Find where the given text appears and provide that cell's center as [x, y] coordinate. 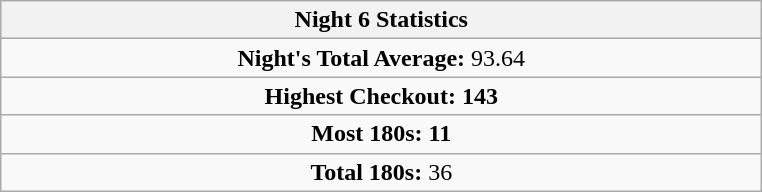
Night 6 Statistics [382, 20]
Highest Checkout: 143 [382, 96]
Total 180s: 36 [382, 172]
Night's Total Average: 93.64 [382, 58]
Most 180s: 11 [382, 134]
